Detect which cell encompasses the target text, then output its (x, y) center coordinate. 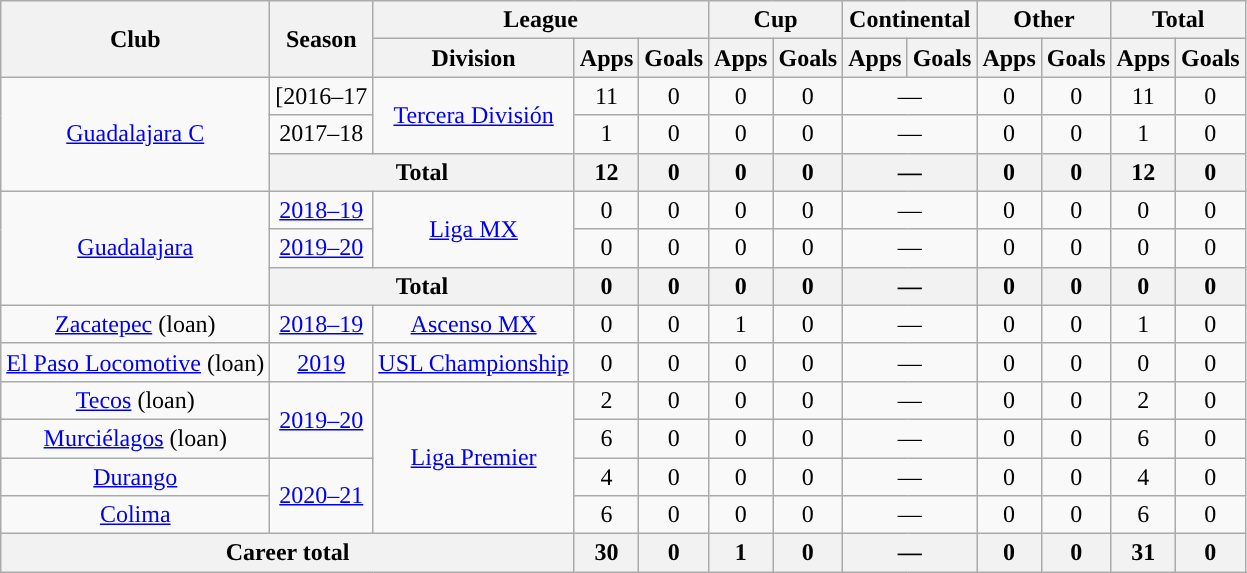
Guadalajara (136, 248)
30 (606, 553)
Career total (288, 553)
Tercera División (474, 115)
2017–18 (322, 134)
2019 (322, 362)
2020–21 (322, 496)
[2016–17 (322, 96)
Continental (910, 20)
Liga Premier (474, 457)
31 (1143, 553)
Division (474, 58)
Guadalajara C (136, 134)
Durango (136, 477)
Colima (136, 515)
Season (322, 39)
Ascenso MX (474, 324)
Zacatepec (loan) (136, 324)
USL Championship (474, 362)
Club (136, 39)
Other (1044, 20)
League (541, 20)
Murciélagos (loan) (136, 438)
Tecos (loan) (136, 400)
Cup (776, 20)
Liga MX (474, 229)
El Paso Locomotive (loan) (136, 362)
